For the text-containing cell, return its midpoint in [x, y] coordinate format. 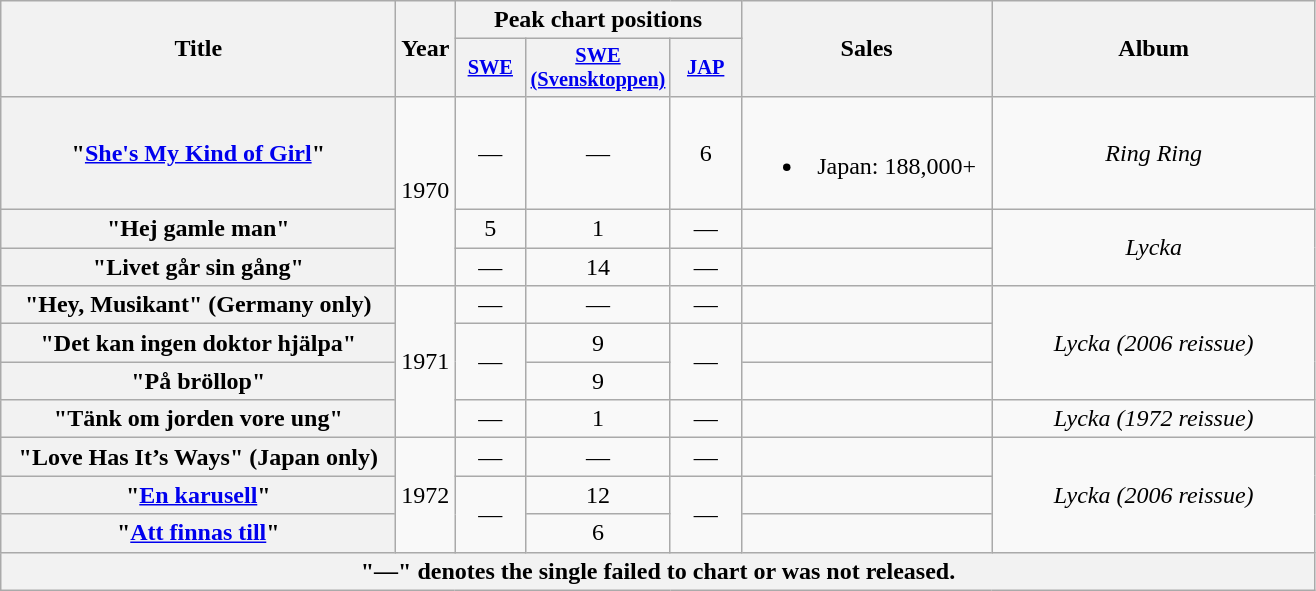
"Love Has It’s Ways" (Japan only) [198, 457]
JAP [706, 68]
"Hej gamle man" [198, 229]
Ring Ring [1154, 152]
Japan: 188,000+ [866, 152]
"—" denotes the single failed to chart or was not released. [658, 571]
SWE [490, 68]
"Det kan ingen doktor hjälpa" [198, 343]
"She's My Kind of Girl" [198, 152]
Title [198, 49]
Peak chart positions [598, 20]
1971 [426, 362]
1972 [426, 495]
1970 [426, 190]
"Hey, Musikant" (Germany only) [198, 305]
Sales [866, 49]
"Att finnas till" [198, 533]
Lycka (1972 reissue) [1154, 419]
"Livet går sin gång" [198, 267]
"En karusell" [198, 495]
5 [490, 229]
"På bröllop" [198, 381]
Lycka [1154, 248]
14 [598, 267]
"Tänk om jorden vore ung" [198, 419]
SWE (Svensktoppen) [598, 68]
12 [598, 495]
Year [426, 49]
Album [1154, 49]
